Detect which cell encompasses the target text, then output its (X, Y) center coordinate. 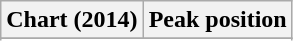
Chart (2014) (72, 20)
Peak position (218, 20)
